Identify which cell holds the provided text, then report its (X, Y) central coordinate. 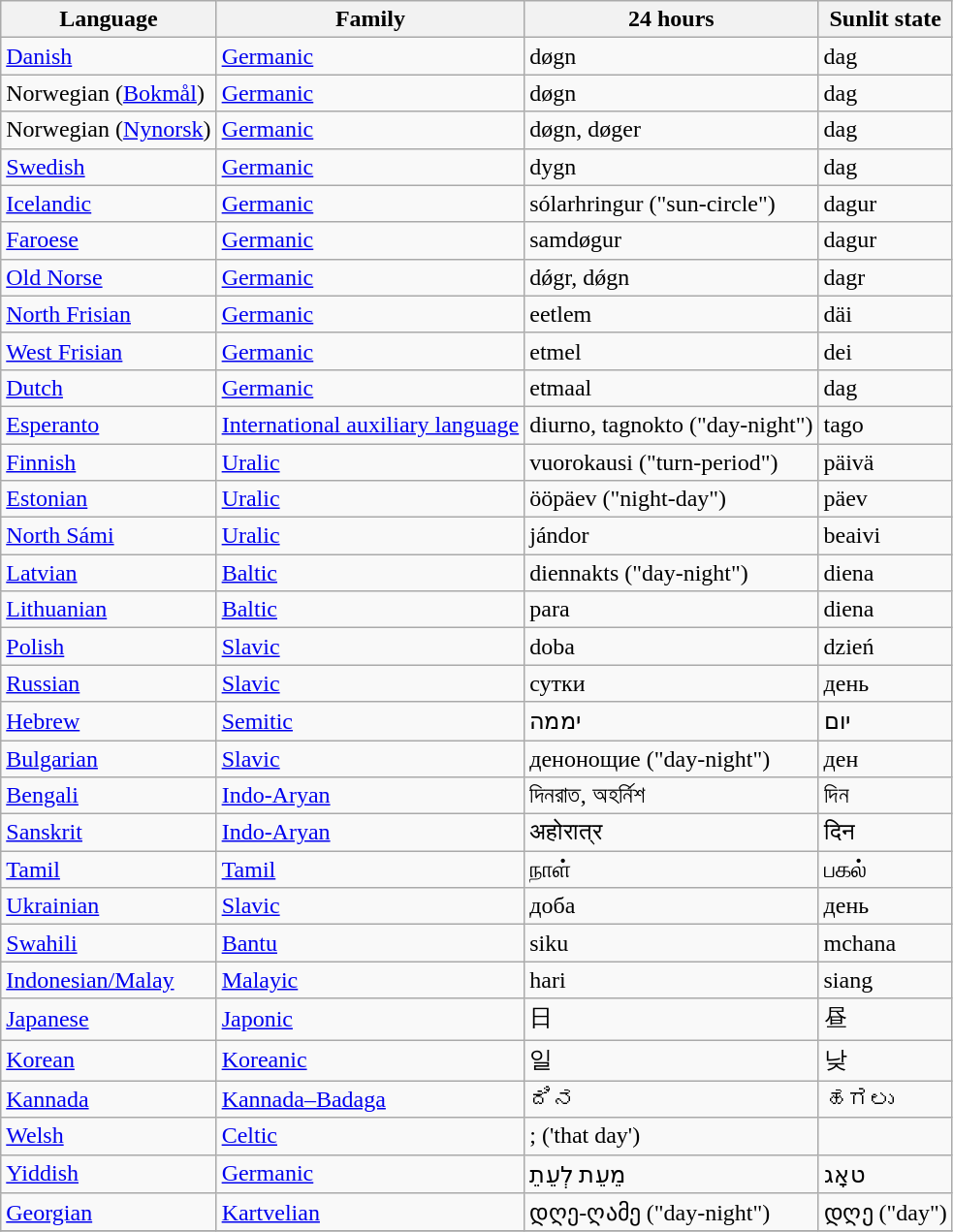
Malayic (370, 980)
денонощие ("day-night") (671, 759)
დღე ("day") (885, 1213)
Sunlit state (885, 19)
Language (109, 19)
Kannada–Badaga (370, 1099)
døgn, døger (671, 130)
mchana (885, 943)
Koreanic (370, 1060)
para (671, 610)
dǿgr, dǿgn (671, 277)
일 (671, 1060)
dagr (885, 277)
낮 (885, 1060)
დღე-ღამე ("day-night") (671, 1213)
dzień (885, 647)
ಹಗಲು (885, 1099)
अहोरात्र (671, 833)
beaivi (885, 536)
ֵמֵעֵת לְעֵת (671, 1174)
দিন (885, 796)
Norwegian (Nynorsk) (109, 130)
Bantu (370, 943)
יום (885, 721)
நாள் (671, 869)
Russian (109, 683)
diurno, tagnokto ("day-night") (671, 425)
பகல் (885, 869)
Yiddish (109, 1174)
日 (671, 1020)
Japonic (370, 1020)
טאָג (885, 1174)
vuorokausi ("turn-period") (671, 462)
hari (671, 980)
Welsh (109, 1136)
Kartvelian (370, 1213)
Polish (109, 647)
Faroese (109, 240)
24 hours (671, 19)
däi (885, 314)
Swedish (109, 167)
siang (885, 980)
Lithuanian (109, 610)
dygn (671, 167)
昼 (885, 1020)
Indonesian/Malay (109, 980)
jándor (671, 536)
ден (885, 759)
Georgian (109, 1213)
Japanese (109, 1020)
North Sámi (109, 536)
International auxiliary language (370, 425)
samdøgur (671, 240)
Finnish (109, 462)
Celtic (370, 1136)
сутки (671, 683)
Estonian (109, 499)
North Frisian (109, 314)
; ('that day') (671, 1136)
Korean (109, 1060)
Kannada (109, 1099)
Bulgarian (109, 759)
Family (370, 19)
Semitic (370, 721)
West Frisian (109, 351)
ದಿನ (671, 1099)
päivä (885, 462)
Esperanto (109, 425)
Ukrainian (109, 906)
Norwegian (Bokmål) (109, 93)
Danish (109, 56)
diennakts ("day-night") (671, 573)
eetlem (671, 314)
Old Norse (109, 277)
etmaal (671, 388)
Swahili (109, 943)
dei (885, 351)
Icelandic (109, 204)
sólarhringur ("sun-circle") (671, 204)
siku (671, 943)
päev (885, 499)
יממה (671, 721)
ööpäev ("night-day") (671, 499)
दिन (885, 833)
Bengali (109, 796)
tago (885, 425)
etmel (671, 351)
Latvian (109, 573)
doba (671, 647)
Dutch (109, 388)
доба (671, 906)
দিনরাত, অহর্নিশ (671, 796)
Sanskrit (109, 833)
Hebrew (109, 721)
